Pinpoint the cell where the given text exists, returning its (x, y) midpoint coordinate. 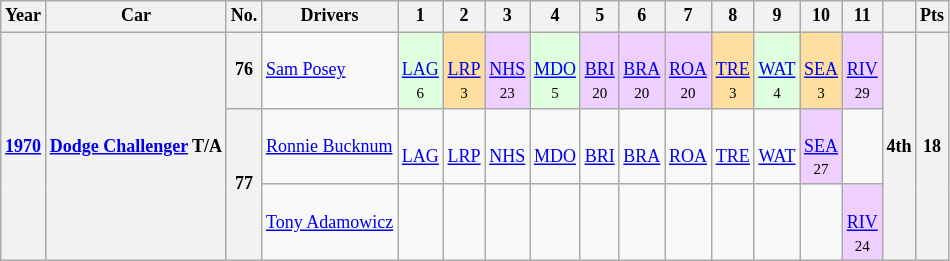
10 (822, 16)
NHS (508, 146)
77 (244, 184)
ROA (688, 146)
Pts (932, 16)
Sam Posey (330, 70)
Year (24, 16)
BRA (642, 146)
WAT 4 (777, 70)
76 (244, 70)
6 (642, 16)
8 (732, 16)
LAG (421, 146)
ROA20 (688, 70)
MDO (556, 146)
MDO5 (556, 70)
LRP (464, 146)
7 (688, 16)
Ronnie Bucknum (330, 146)
LAG 6 (421, 70)
BRI (600, 146)
No. (244, 16)
SEA 27 (822, 146)
TRE 3 (732, 70)
5 (600, 16)
SEA 3 (822, 70)
TRE (732, 146)
4 (556, 16)
3 (508, 16)
2 (464, 16)
RIV 24 (862, 222)
Dodge Challenger T/A (136, 146)
11 (862, 16)
NHS 23 (508, 70)
9 (777, 16)
BRI 20 (600, 70)
1970 (24, 146)
18 (932, 146)
Drivers (330, 16)
Tony Adamowicz (330, 222)
4th (899, 146)
LRP 3 (464, 70)
Car (136, 16)
1 (421, 16)
BRA 20 (642, 70)
RIV 29 (862, 70)
WAT (777, 146)
